Return the [X, Y] coordinate for the center point of the cell that contains the specified text.  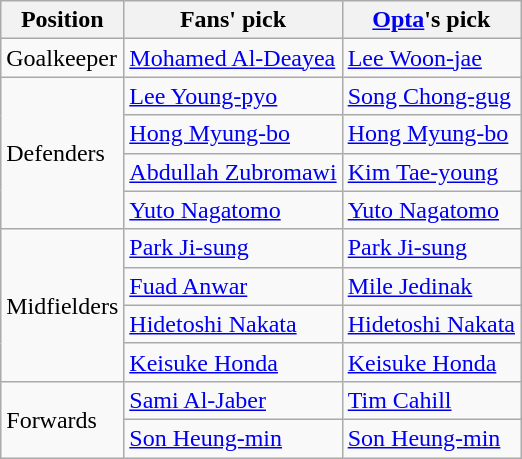
Mile Jedinak [431, 286]
Opta's pick [431, 20]
Defenders [62, 153]
Goalkeeper [62, 58]
Abdullah Zubromawi [233, 172]
Fans' pick [233, 20]
Tim Cahill [431, 400]
Midfielders [62, 305]
Forwards [62, 419]
Song Chong-gug [431, 96]
Lee Woon-jae [431, 58]
Mohamed Al-Deayea [233, 58]
Position [62, 20]
Fuad Anwar [233, 286]
Lee Young-pyo [233, 96]
Kim Tae-young [431, 172]
Sami Al-Jaber [233, 400]
